For the text-containing cell, return its midpoint in [X, Y] coordinate format. 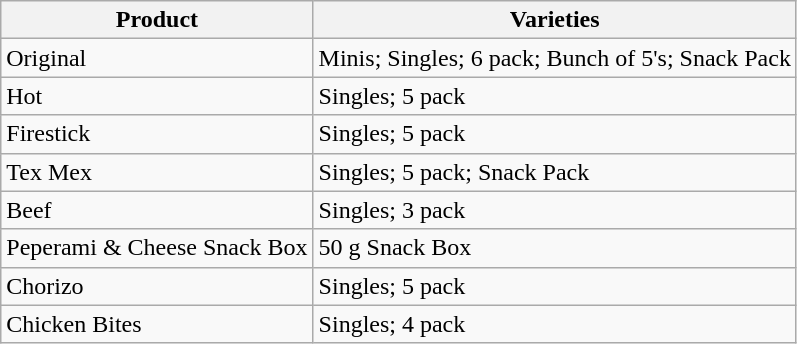
Chicken Bites [157, 324]
Tex Mex [157, 172]
Original [157, 58]
Product [157, 20]
Singles; 3 pack [554, 210]
Singles; 5 pack; Snack Pack [554, 172]
Singles; 4 pack [554, 324]
50 g Snack Box [554, 248]
Beef [157, 210]
Firestick [157, 134]
Varieties [554, 20]
Minis; Singles; 6 pack; Bunch of 5's; Snack Pack [554, 58]
Peperami & Cheese Snack Box [157, 248]
Chorizo [157, 286]
Hot [157, 96]
